Return [X, Y] of the center of cell containing provided text 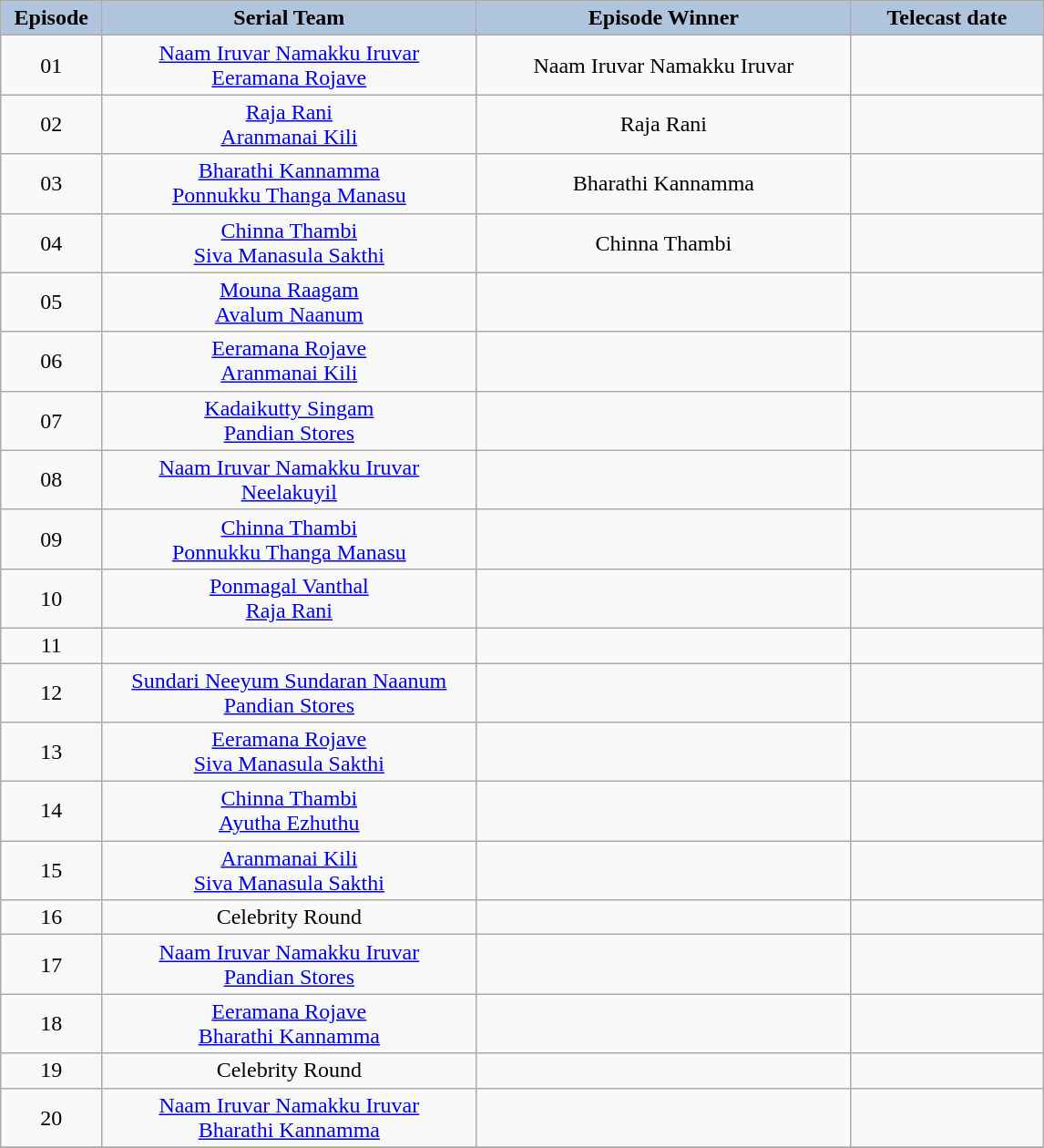
14 [51, 811]
Chinna Thambi Ponnukku Thanga Manasu [290, 539]
20 [51, 1117]
07 [51, 421]
15 [51, 871]
11 [51, 645]
Chinna Thambi [663, 242]
01 [51, 66]
Aranmanai Kili Siva Manasula Sakthi [290, 871]
Naam Iruvar Namakku Iruvar Bharathi Kannamma [290, 1117]
03 [51, 184]
Naam Iruvar Namakku Iruvar Neelakuyil [290, 479]
Naam Iruvar Namakku Iruvar Eeramana Rojave [290, 66]
Kadaikutty Singam Pandian Stores [290, 421]
Mouna Raagam Avalum Naanum [290, 302]
Raja Rani Aranmanai Kili [290, 124]
17 [51, 964]
Naam Iruvar Namakku Iruvar [663, 66]
Naam Iruvar Namakku Iruvar Pandian Stores [290, 964]
12 [51, 692]
Sundari Neeyum Sundaran Naanum Pandian Stores [290, 692]
Episode [51, 18]
04 [51, 242]
Chinna Thambi Ayutha Ezhuthu [290, 811]
Eeramana Rojave Siva Manasula Sakthi [290, 753]
Raja Rani [663, 124]
Bharathi Kannamma [663, 184]
09 [51, 539]
Telecast date [947, 18]
02 [51, 124]
08 [51, 479]
Eeramana Rojave Aranmanai Kili [290, 361]
10 [51, 598]
Ponmagal Vanthal Raja Rani [290, 598]
13 [51, 753]
Serial Team [290, 18]
05 [51, 302]
16 [51, 917]
Eeramana Rojave Bharathi Kannamma [290, 1024]
18 [51, 1024]
Chinna Thambi Siva Manasula Sakthi [290, 242]
19 [51, 1071]
06 [51, 361]
Bharathi Kannamma Ponnukku Thanga Manasu [290, 184]
Episode Winner [663, 18]
